Pinpoint the cell where the given text exists, returning its [X, Y] midpoint coordinate. 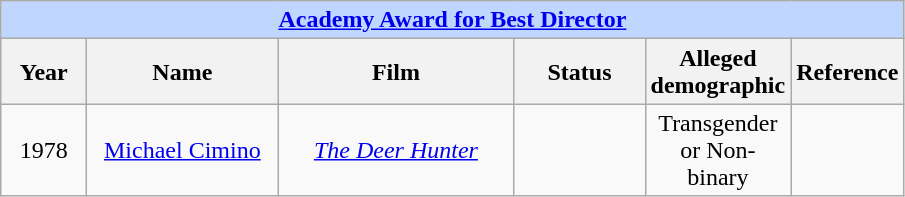
Michael Cimino [182, 150]
Year [44, 72]
Alleged demographic [718, 72]
Status [580, 72]
Academy Award for Best Director [452, 20]
Transgender or Non-binary [718, 150]
Reference [848, 72]
1978 [44, 150]
Film [396, 72]
The Deer Hunter [396, 150]
Name [182, 72]
